Determine the [X, Y] coordinate at the center of the cell enclosing the given text.  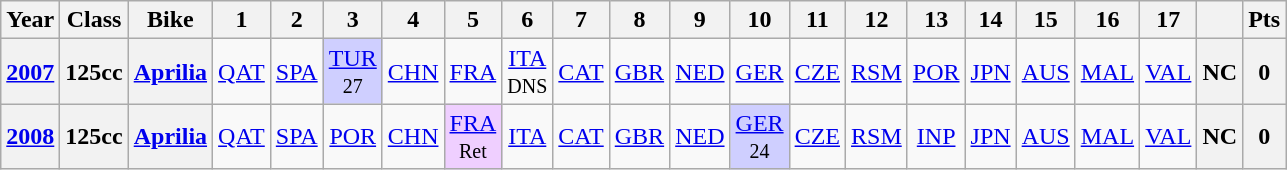
9 [700, 20]
17 [1168, 20]
15 [1046, 20]
8 [639, 20]
FRA [473, 72]
Pts [1264, 20]
GER24 [760, 136]
2 [296, 20]
2008 [30, 136]
Year [30, 20]
1 [242, 20]
7 [581, 20]
13 [936, 20]
ITA [528, 136]
10 [760, 20]
TUR27 [352, 72]
Class [94, 20]
2007 [30, 72]
14 [990, 20]
6 [528, 20]
GER [760, 72]
INP [936, 136]
Bike [170, 20]
ITADNS [528, 72]
12 [877, 20]
4 [413, 20]
11 [817, 20]
3 [352, 20]
16 [1107, 20]
FRARet [473, 136]
5 [473, 20]
